Return the (x, y) coordinate for the center point of the cell that contains the specified text.  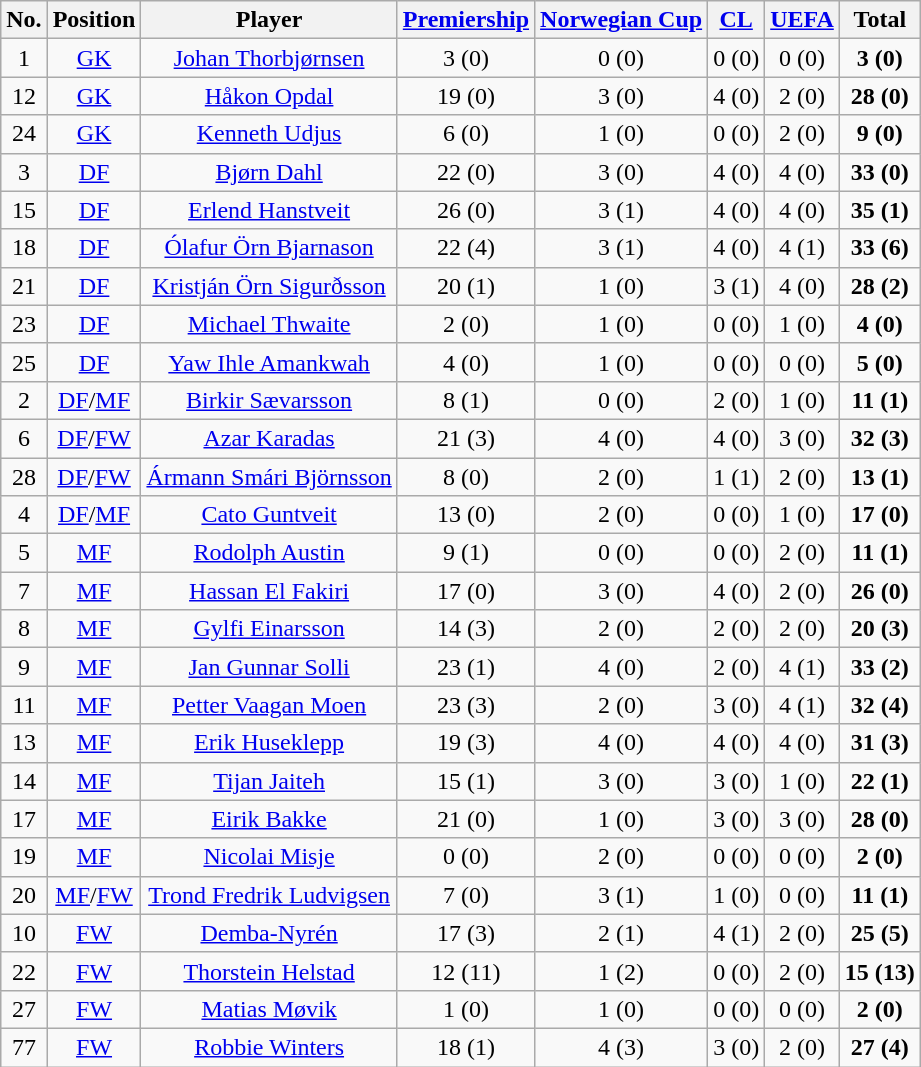
22 (24, 971)
32 (4) (880, 705)
19 (3) (466, 743)
1 (24, 58)
33 (2) (880, 667)
Azar Karadas (269, 438)
23 (3) (466, 705)
Trond Fredrik Ludvigsen (269, 895)
8 (1) (466, 400)
Tijan Jaiteh (269, 781)
27 (24, 1009)
20 (1) (466, 286)
Michael Thwaite (269, 324)
4 (3) (622, 1047)
Position (94, 20)
Birkir Sævarsson (269, 400)
31 (3) (880, 743)
28 (2) (880, 286)
CL (736, 20)
Nicolai Misje (269, 857)
Ólafur Örn Bjarnason (269, 248)
33 (6) (880, 248)
14 (3) (466, 629)
Demba-Nyrén (269, 933)
Robbie Winters (269, 1047)
21 (3) (466, 438)
33 (0) (880, 172)
7 (24, 591)
23 (24, 324)
Rodolph Austin (269, 553)
6 (0) (466, 134)
Jan Gunnar Solli (269, 667)
Gylfi Einarsson (269, 629)
Cato Guntveit (269, 515)
77 (24, 1047)
11 (24, 705)
UEFA (802, 20)
Eirik Bakke (269, 819)
2 (1) (622, 933)
Erlend Hanstveit (269, 210)
10 (24, 933)
17 (24, 819)
12 (24, 96)
5 (0) (880, 362)
13 (1) (880, 477)
28 (24, 477)
13 (0) (466, 515)
20 (24, 895)
8 (24, 629)
15 (13) (880, 971)
Thorstein Helstad (269, 971)
21 (0) (466, 819)
22 (0) (466, 172)
3 (24, 172)
No. (24, 20)
Total (880, 20)
Kenneth Udjus (269, 134)
35 (1) (880, 210)
Håkon Opdal (269, 96)
Norwegian Cup (622, 20)
19 (24, 857)
9 (1) (466, 553)
12 (11) (466, 971)
14 (24, 781)
Bjørn Dahl (269, 172)
1 (2) (622, 971)
22 (4) (466, 248)
25 (24, 362)
32 (3) (880, 438)
Premiership (466, 20)
5 (24, 553)
Player (269, 20)
20 (3) (880, 629)
18 (1) (466, 1047)
13 (24, 743)
7 (0) (466, 895)
Ármann Smári Björnsson (269, 477)
Johan Thorbjørnsen (269, 58)
9 (24, 667)
MF/FW (94, 895)
Yaw Ihle Amankwah (269, 362)
15 (24, 210)
15 (1) (466, 781)
4 (24, 515)
Matias Møvik (269, 1009)
23 (1) (466, 667)
18 (24, 248)
2 (24, 400)
Erik Huseklepp (269, 743)
6 (24, 438)
27 (4) (880, 1047)
8 (0) (466, 477)
1 (1) (736, 477)
25 (5) (880, 933)
Hassan El Fakiri (269, 591)
Petter Vaagan Moen (269, 705)
17 (3) (466, 933)
9 (0) (880, 134)
22 (1) (880, 781)
24 (24, 134)
21 (24, 286)
19 (0) (466, 96)
Kristján Örn Sigurðsson (269, 286)
